Identify which cell holds the provided text, then report its (X, Y) central coordinate. 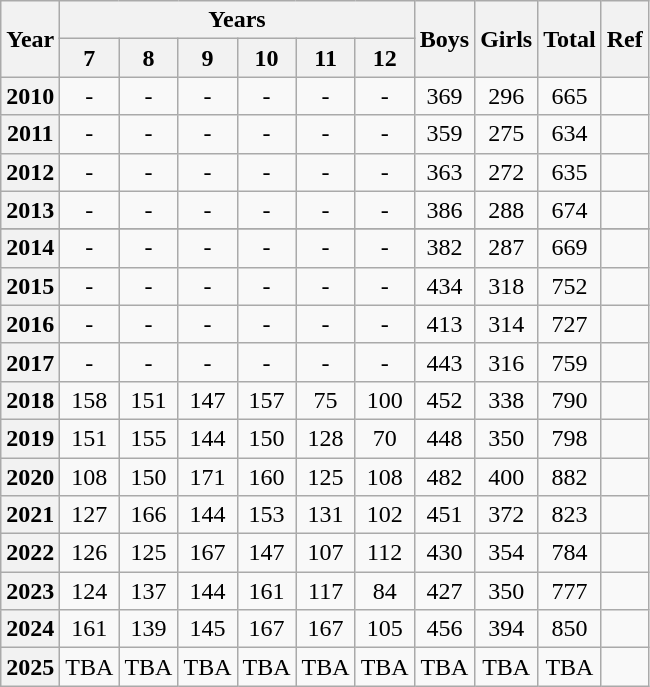
448 (444, 438)
275 (506, 134)
354 (506, 553)
635 (570, 172)
798 (570, 438)
2011 (30, 134)
2021 (30, 515)
126 (90, 553)
2024 (30, 629)
171 (208, 477)
727 (570, 324)
338 (506, 400)
400 (506, 477)
Total (570, 39)
674 (570, 210)
70 (384, 438)
823 (570, 515)
451 (444, 515)
850 (570, 629)
386 (444, 210)
413 (444, 324)
2019 (30, 438)
2020 (30, 477)
153 (266, 515)
Year (30, 39)
669 (570, 248)
634 (570, 134)
372 (506, 515)
124 (90, 591)
314 (506, 324)
107 (326, 553)
139 (148, 629)
117 (326, 591)
790 (570, 400)
Girls (506, 39)
456 (444, 629)
382 (444, 248)
2014 (30, 248)
2017 (30, 362)
2010 (30, 96)
882 (570, 477)
128 (326, 438)
2012 (30, 172)
102 (384, 515)
369 (444, 96)
157 (266, 400)
158 (90, 400)
145 (208, 629)
160 (266, 477)
2016 (30, 324)
10 (266, 58)
2015 (30, 286)
131 (326, 515)
100 (384, 400)
427 (444, 591)
84 (384, 591)
363 (444, 172)
9 (208, 58)
394 (506, 629)
430 (444, 553)
784 (570, 553)
75 (326, 400)
155 (148, 438)
288 (506, 210)
2018 (30, 400)
443 (444, 362)
166 (148, 515)
2013 (30, 210)
359 (444, 134)
296 (506, 96)
Ref (624, 39)
272 (506, 172)
665 (570, 96)
2022 (30, 553)
482 (444, 477)
316 (506, 362)
2023 (30, 591)
287 (506, 248)
Years (237, 20)
318 (506, 286)
752 (570, 286)
7 (90, 58)
127 (90, 515)
2025 (30, 667)
12 (384, 58)
777 (570, 591)
434 (444, 286)
Boys (444, 39)
112 (384, 553)
11 (326, 58)
759 (570, 362)
105 (384, 629)
452 (444, 400)
137 (148, 591)
8 (148, 58)
